Determine the [x, y] coordinate at the center of the cell enclosing the given text.  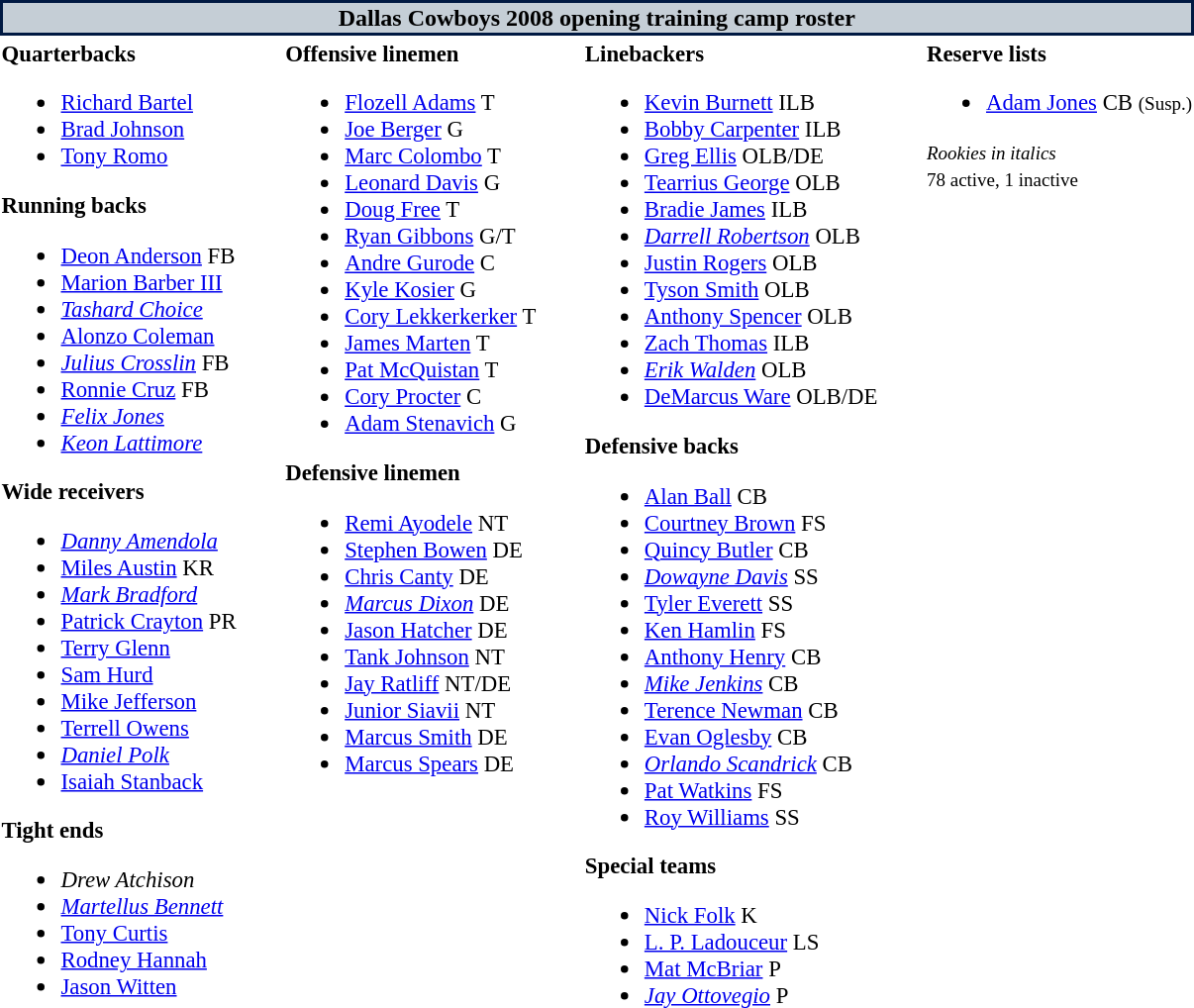
Dallas Cowboys 2008 opening training camp roster [597, 18]
